Locate the cell with the specified text and output its (x, y) center coordinate. 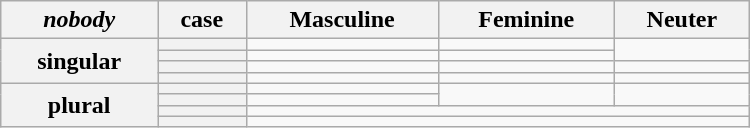
singular (80, 61)
case (202, 20)
plural (80, 105)
nobody (80, 20)
Neuter (682, 20)
Feminine (526, 20)
Masculine (342, 20)
